Find where the given text appears and provide that cell's center as [x, y] coordinate. 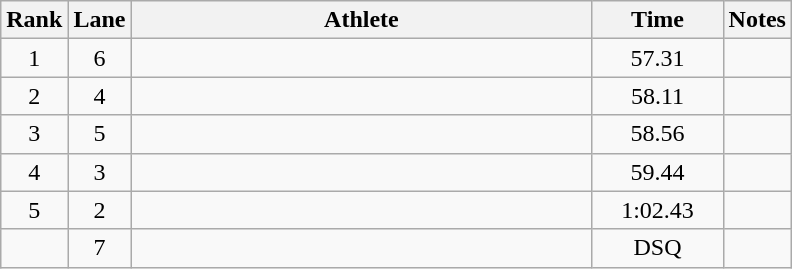
Notes [757, 20]
58.11 [658, 96]
Lane [100, 20]
58.56 [658, 134]
Athlete [362, 20]
57.31 [658, 58]
59.44 [658, 172]
1:02.43 [658, 210]
DSQ [658, 248]
Time [658, 20]
7 [100, 248]
1 [34, 58]
Rank [34, 20]
6 [100, 58]
